Provide the [X, Y] coordinate of the cell's center where the given text is located.  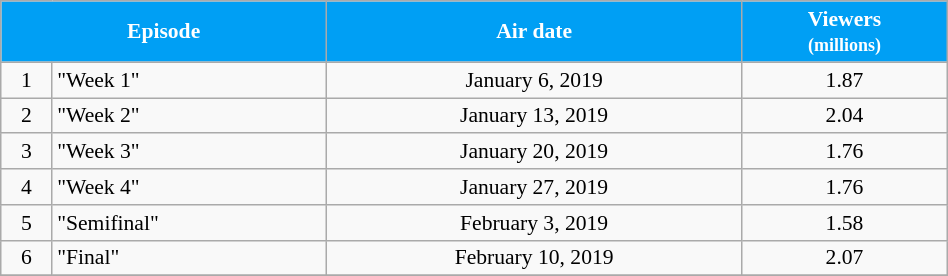
2 [26, 116]
5 [26, 223]
February 3, 2019 [534, 223]
Air date [534, 32]
6 [26, 258]
"Week 4" [189, 187]
"Week 2" [189, 116]
January 13, 2019 [534, 116]
"Week 3" [189, 152]
February 10, 2019 [534, 258]
2.04 [845, 116]
January 20, 2019 [534, 152]
"Final" [189, 258]
"Semifinal" [189, 223]
Viewers(millions) [845, 32]
Episode [164, 32]
4 [26, 187]
1.87 [845, 80]
1 [26, 80]
3 [26, 152]
2.07 [845, 258]
1.58 [845, 223]
January 27, 2019 [534, 187]
"Week 1" [189, 80]
January 6, 2019 [534, 80]
